Pinpoint the cell where the given text exists, returning its [x, y] midpoint coordinate. 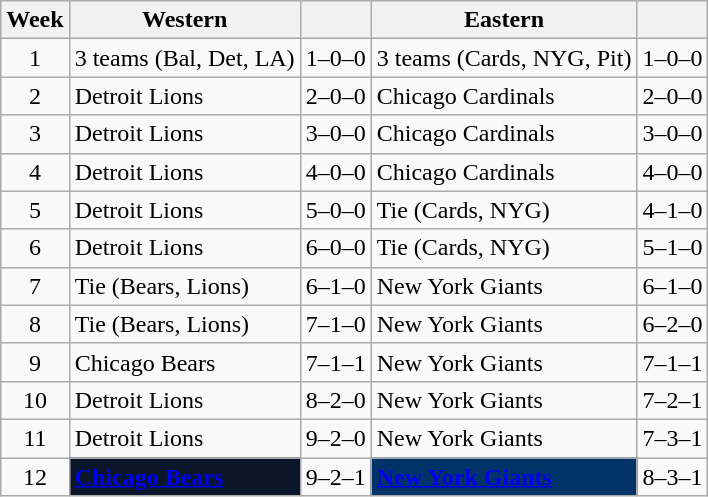
7 [35, 286]
11 [35, 438]
Western [184, 20]
7–3–1 [672, 438]
3 teams (Bal, Det, LA) [184, 58]
6–2–0 [672, 324]
12 [35, 477]
1 [35, 58]
3 teams (Cards, NYG, Pit) [504, 58]
9 [35, 362]
5 [35, 210]
5–1–0 [672, 248]
8–3–1 [672, 477]
Week [35, 20]
3 [35, 134]
8 [35, 324]
6–0–0 [336, 248]
4 [35, 172]
4–1–0 [672, 210]
10 [35, 400]
6 [35, 248]
9–2–0 [336, 438]
8–2–0 [336, 400]
5–0–0 [336, 210]
Eastern [504, 20]
7–1–0 [336, 324]
9–2–1 [336, 477]
7–2–1 [672, 400]
2 [35, 96]
